Extract the (x, y) coordinate from the center of the cell holding the provided text.  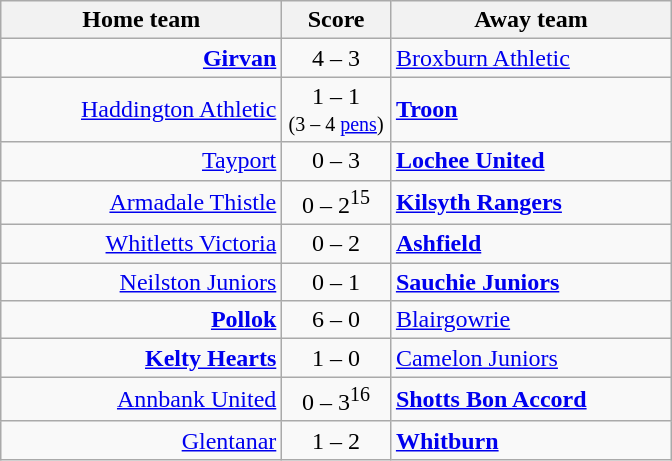
0 – 215 (336, 202)
Ashfield (530, 244)
Home team (142, 20)
Score (336, 20)
Girvan (142, 58)
Kelty Hearts (142, 358)
4 – 3 (336, 58)
6 – 0 (336, 320)
Tayport (142, 161)
0 – 2 (336, 244)
1 – 2 (336, 440)
Neilston Juniors (142, 282)
Broxburn Athletic (530, 58)
Armadale Thistle (142, 202)
0 – 3 (336, 161)
Lochee United (530, 161)
Away team (530, 20)
1 – 1(3 – 4 pens) (336, 110)
Glentanar (142, 440)
Pollok (142, 320)
Annbank United (142, 400)
Blairgowrie (530, 320)
0 – 1 (336, 282)
Kilsyth Rangers (530, 202)
1 – 0 (336, 358)
0 – 316 (336, 400)
Troon (530, 110)
Haddington Athletic (142, 110)
Camelon Juniors (530, 358)
Whitburn (530, 440)
Whitletts Victoria (142, 244)
Sauchie Juniors (530, 282)
Shotts Bon Accord (530, 400)
